For the text-containing cell, return its midpoint in (x, y) coordinate format. 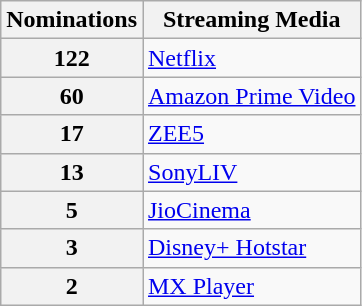
ZEE5 (251, 134)
122 (72, 58)
2 (72, 286)
Netflix (251, 58)
13 (72, 172)
Amazon Prime Video (251, 96)
5 (72, 210)
MX Player (251, 286)
Streaming Media (251, 20)
JioCinema (251, 210)
Nominations (72, 20)
Disney+ Hotstar (251, 248)
60 (72, 96)
SonyLIV (251, 172)
3 (72, 248)
17 (72, 134)
